Search for the cell housing the specified text and yield its (X, Y) center coordinate. 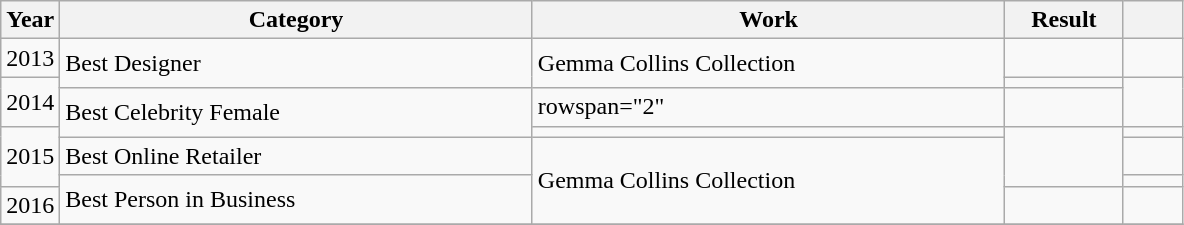
2013 (30, 58)
2016 (30, 205)
Best Designer (296, 64)
Best Celebrity Female (296, 112)
Category (296, 20)
rowspan="2" (768, 107)
Result (1064, 20)
Work (768, 20)
2014 (30, 102)
2015 (30, 156)
Best Online Retailer (296, 156)
Best Person in Business (296, 200)
Year (30, 20)
